Provide the [x, y] coordinate of the cell's center where the given text is located.  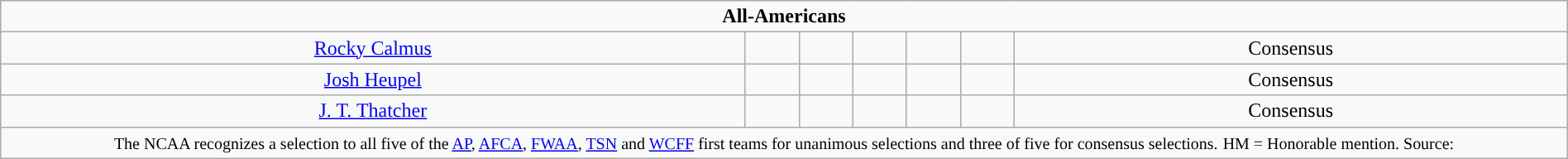
Josh Heupel [373, 79]
Rocky Calmus [373, 48]
All-Americans [784, 17]
J. T. Thatcher [373, 111]
